Extract the [x, y] coordinate from the center of the cell holding the provided text.  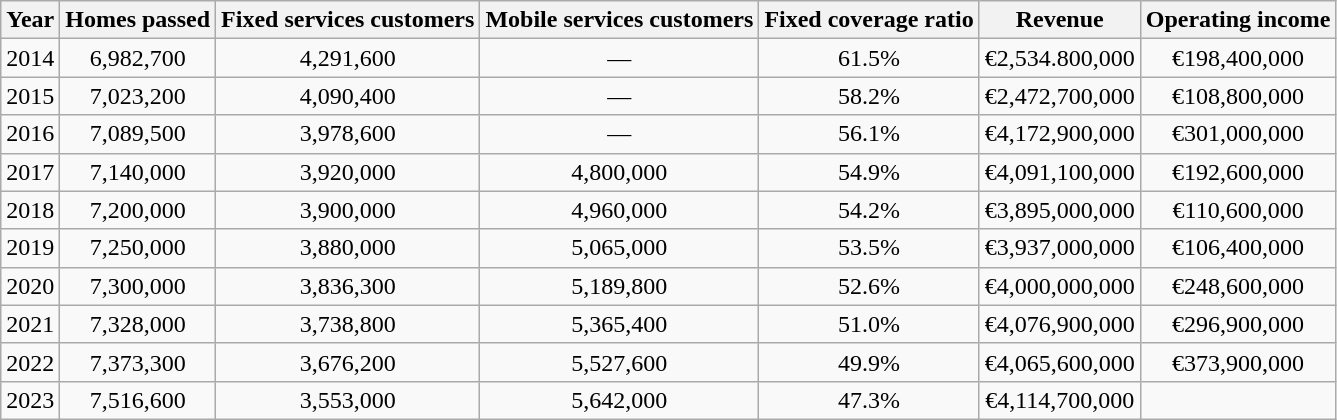
€4,000,000,000 [1060, 286]
€110,600,000 [1238, 210]
€296,900,000 [1238, 324]
€2,472,700,000 [1060, 96]
Revenue [1060, 20]
Fixed services customers [348, 20]
4,960,000 [620, 210]
3,880,000 [348, 248]
3,738,800 [348, 324]
3,900,000 [348, 210]
2019 [30, 248]
7,373,300 [138, 362]
58.2% [869, 96]
4,090,400 [348, 96]
€248,600,000 [1238, 286]
€4,172,900,000 [1060, 134]
7,023,200 [138, 96]
5,189,800 [620, 286]
5,527,600 [620, 362]
7,516,600 [138, 400]
7,250,000 [138, 248]
2015 [30, 96]
61.5% [869, 58]
€108,800,000 [1238, 96]
3,920,000 [348, 172]
52.6% [869, 286]
2018 [30, 210]
2017 [30, 172]
€198,400,000 [1238, 58]
5,642,000 [620, 400]
2023 [30, 400]
€4,114,700,000 [1060, 400]
Operating income [1238, 20]
7,328,000 [138, 324]
€192,600,000 [1238, 172]
7,300,000 [138, 286]
47.3% [869, 400]
€373,900,000 [1238, 362]
€301,000,000 [1238, 134]
€3,937,000,000 [1060, 248]
5,365,400 [620, 324]
4,291,600 [348, 58]
56.1% [869, 134]
€4,091,100,000 [1060, 172]
6,982,700 [138, 58]
7,200,000 [138, 210]
51.0% [869, 324]
7,089,500 [138, 134]
2022 [30, 362]
2014 [30, 58]
7,140,000 [138, 172]
54.9% [869, 172]
€4,065,600,000 [1060, 362]
53.5% [869, 248]
2021 [30, 324]
5,065,000 [620, 248]
€4,076,900,000 [1060, 324]
2016 [30, 134]
Year [30, 20]
€106,400,000 [1238, 248]
3,676,200 [348, 362]
3,836,300 [348, 286]
49.9% [869, 362]
Mobile services customers [620, 20]
3,978,600 [348, 134]
2020 [30, 286]
3,553,000 [348, 400]
Fixed coverage ratio [869, 20]
4,800,000 [620, 172]
54.2% [869, 210]
€3,895,000,000 [1060, 210]
Homes passed [138, 20]
€2,534.800,000 [1060, 58]
